Scan for the cell matching the given text and deliver its (x, y) coordinate at center. 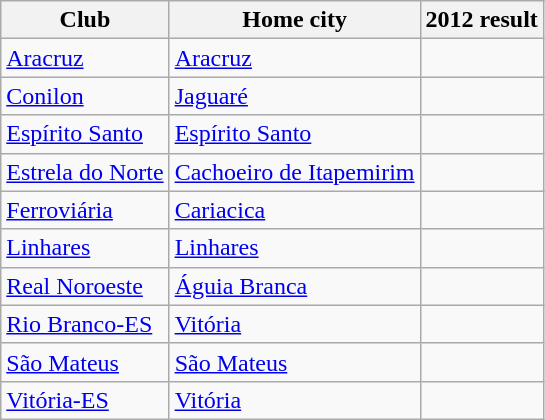
Club (85, 20)
Águia Branca (294, 286)
Cachoeiro de Itapemirim (294, 172)
Estrela do Norte (85, 172)
Real Noroeste (85, 286)
Jaguaré (294, 96)
2012 result (482, 20)
Rio Branco-ES (85, 324)
Vitória-ES (85, 400)
Ferroviária (85, 210)
Cariacica (294, 210)
Home city (294, 20)
Conilon (85, 96)
